Scan for the cell matching the given text and deliver its [X, Y] coordinate at center. 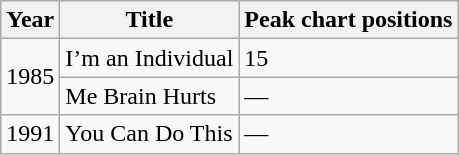
1985 [30, 77]
Title [150, 20]
Me Brain Hurts [150, 96]
I’m an Individual [150, 58]
1991 [30, 134]
Year [30, 20]
15 [348, 58]
You Can Do This [150, 134]
Peak chart positions [348, 20]
